Scan for the cell matching the given text and deliver its (X, Y) coordinate at center. 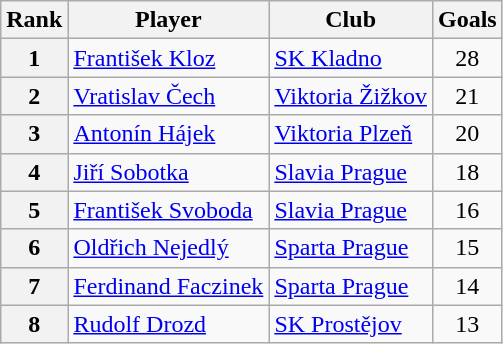
Club (351, 20)
Goals (467, 20)
Vratislav Čech (168, 96)
14 (467, 286)
František Svoboda (168, 210)
13 (467, 324)
SK Kladno (351, 58)
František Kloz (168, 58)
2 (34, 96)
28 (467, 58)
Ferdinand Faczinek (168, 286)
4 (34, 172)
Rudolf Drozd (168, 324)
SK Prostějov (351, 324)
Oldřich Nejedlý (168, 248)
21 (467, 96)
16 (467, 210)
7 (34, 286)
8 (34, 324)
15 (467, 248)
3 (34, 134)
Rank (34, 20)
Player (168, 20)
Viktoria Plzeň (351, 134)
20 (467, 134)
Antonín Hájek (168, 134)
Viktoria Žižkov (351, 96)
1 (34, 58)
5 (34, 210)
18 (467, 172)
Jiří Sobotka (168, 172)
6 (34, 248)
